Identify which cell holds the provided text, then report its [x, y] central coordinate. 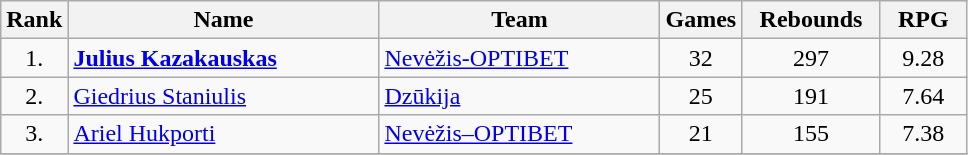
21 [701, 134]
155 [812, 134]
Giedrius Staniulis [224, 96]
Ariel Hukporti [224, 134]
2. [34, 96]
Name [224, 20]
7.64 [923, 96]
RPG [923, 20]
7.38 [923, 134]
191 [812, 96]
25 [701, 96]
3. [34, 134]
Rank [34, 20]
Nevėžis-OPTIBET [520, 58]
297 [812, 58]
Julius Kazakauskas [224, 58]
Games [701, 20]
9.28 [923, 58]
Rebounds [812, 20]
Dzūkija [520, 96]
Team [520, 20]
32 [701, 58]
Nevėžis–OPTIBET [520, 134]
1. [34, 58]
